Locate the cell with the specified text and output its (X, Y) center coordinate. 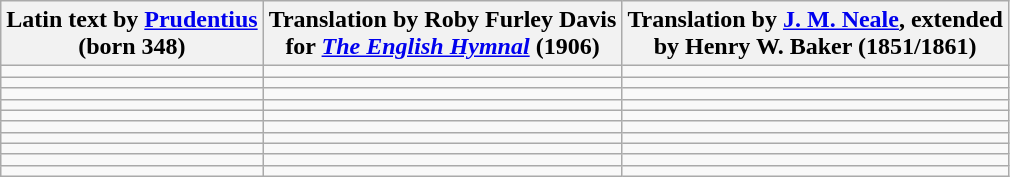
Translation by Roby Furley Davisfor The English Hymnal (1906) (442, 34)
Translation by J. M. Neale, extendedby Henry W. Baker (1851/1861) (816, 34)
Latin text by Prudentius(born 348) (132, 34)
